Pinpoint the cell where the given text exists, returning its [x, y] midpoint coordinate. 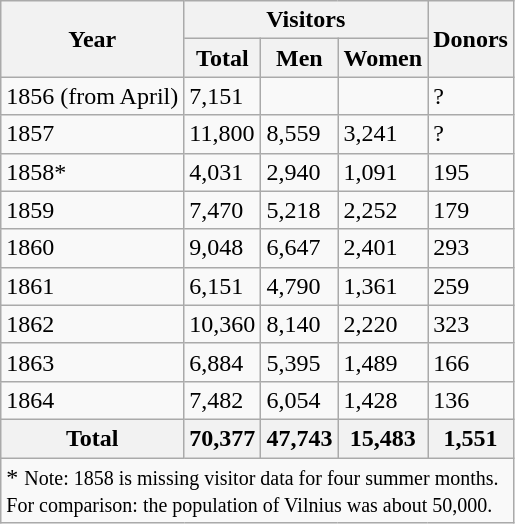
6,647 [300, 248]
8,559 [300, 134]
2,401 [383, 248]
2,252 [383, 210]
Year [92, 39]
Women [383, 58]
2,940 [300, 172]
70,377 [222, 438]
6,151 [222, 286]
1,428 [383, 400]
1860 [92, 248]
166 [471, 362]
7,482 [222, 400]
1862 [92, 324]
179 [471, 210]
1863 [92, 362]
1857 [92, 134]
1,489 [383, 362]
1858* [92, 172]
1,551 [471, 438]
195 [471, 172]
293 [471, 248]
1,091 [383, 172]
8,140 [300, 324]
3,241 [383, 134]
2,220 [383, 324]
15,483 [383, 438]
Men [300, 58]
* Note: 1858 is missing visitor data for four summer months. For comparison: the population of Vilnius was about 50,000. [258, 490]
6,884 [222, 362]
9,048 [222, 248]
7,151 [222, 96]
259 [471, 286]
4,031 [222, 172]
10,360 [222, 324]
5,218 [300, 210]
7,470 [222, 210]
Visitors [306, 20]
11,800 [222, 134]
1861 [92, 286]
4,790 [300, 286]
1856 (from April) [92, 96]
323 [471, 324]
5,395 [300, 362]
6,054 [300, 400]
47,743 [300, 438]
1859 [92, 210]
1,361 [383, 286]
136 [471, 400]
Donors [471, 39]
1864 [92, 400]
